Search for the cell housing the specified text and yield its [X, Y] center coordinate. 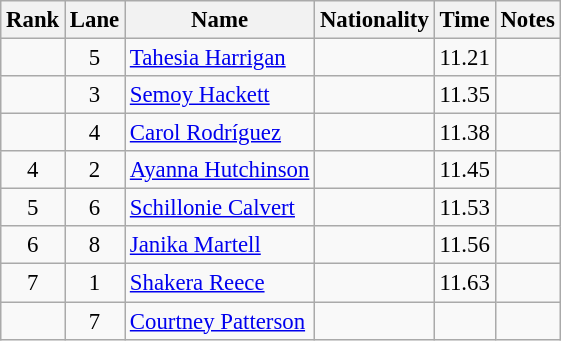
11.63 [464, 283]
Semoy Hackett [220, 95]
Schillonie Calvert [220, 208]
Nationality [374, 20]
Ayanna Hutchinson [220, 170]
Courtney Patterson [220, 321]
8 [95, 245]
3 [95, 95]
Lane [95, 20]
Shakera Reece [220, 283]
Rank [33, 20]
11.53 [464, 208]
Tahesia Harrigan [220, 58]
11.35 [464, 95]
1 [95, 283]
11.21 [464, 58]
11.38 [464, 133]
2 [95, 170]
Notes [528, 20]
Janika Martell [220, 245]
Carol Rodríguez [220, 133]
Name [220, 20]
Time [464, 20]
11.45 [464, 170]
11.56 [464, 245]
